Search for the cell housing the specified text and yield its [X, Y] center coordinate. 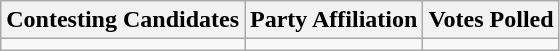
Votes Polled [491, 20]
Party Affiliation [334, 20]
Contesting Candidates [123, 20]
